Pinpoint the cell where the given text exists, returning its [X, Y] midpoint coordinate. 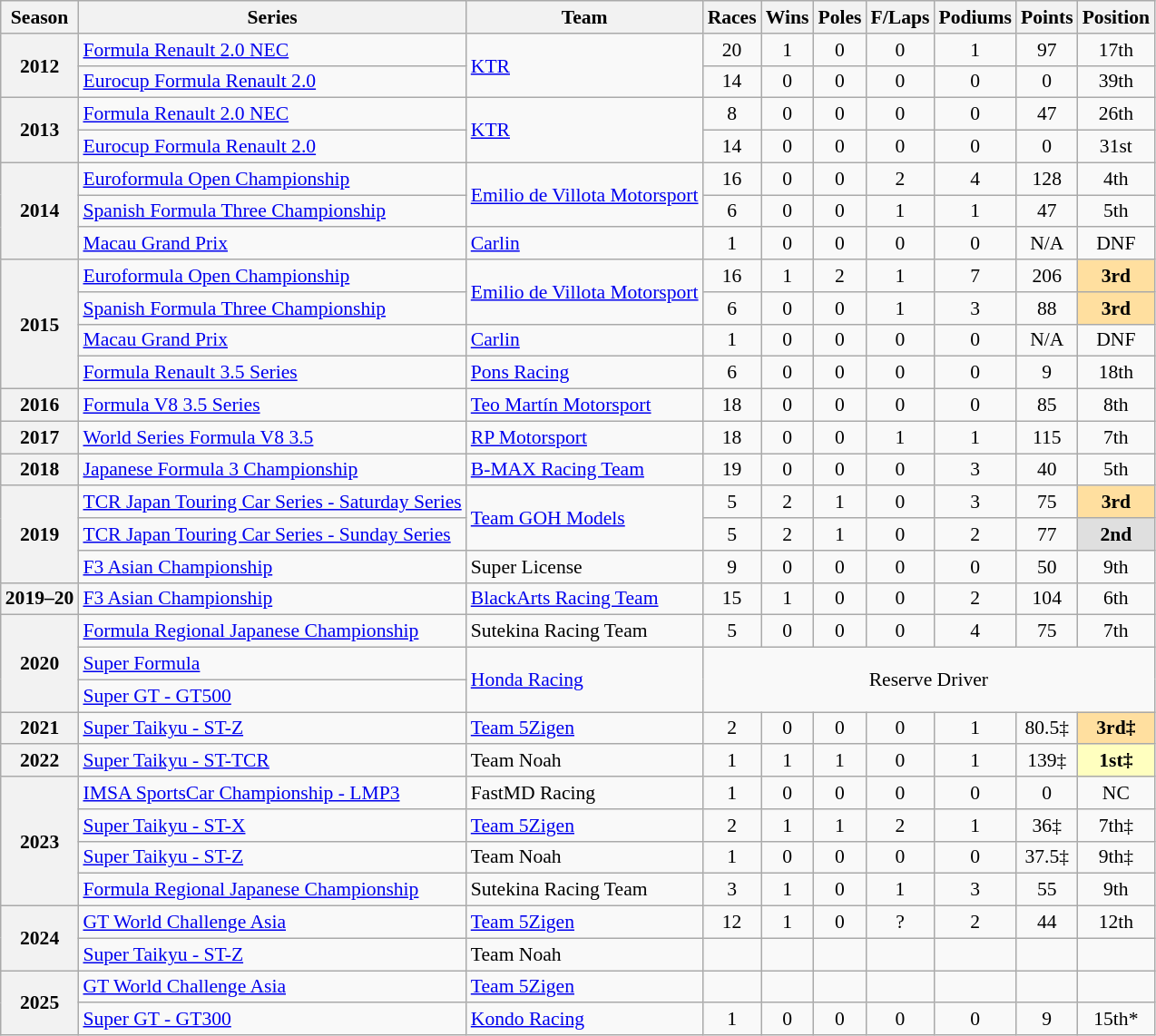
? [900, 923]
Poles [839, 17]
40 [1047, 470]
97 [1047, 50]
Points [1047, 17]
44 [1047, 923]
104 [1047, 599]
7 [975, 276]
50 [1047, 567]
6th [1116, 599]
2021 [40, 728]
26th [1116, 114]
NC [1116, 793]
B-MAX Racing Team [584, 470]
Honda Racing [584, 680]
55 [1047, 890]
4th [1116, 179]
Races [732, 17]
2016 [40, 406]
2019 [40, 535]
115 [1047, 437]
20 [732, 50]
Super Formula [272, 664]
2022 [40, 761]
FastMD Racing [584, 793]
77 [1047, 534]
18th [1116, 373]
2015 [40, 324]
2024 [40, 938]
8 [732, 114]
2nd [1116, 534]
2019–20 [40, 599]
Formula Renault 3.5 Series [272, 373]
88 [1047, 308]
Series [272, 17]
TCR Japan Touring Car Series - Sunday Series [272, 534]
8th [1116, 406]
Super Taikyu - ST-TCR [272, 761]
Team GOH Models [584, 519]
Reserve Driver [929, 680]
2025 [40, 1003]
3rd‡ [1116, 728]
Position [1116, 17]
15th* [1116, 1020]
RP Motorsport [584, 437]
Super Taikyu - ST-X [272, 826]
128 [1047, 179]
2012 [40, 65]
2014 [40, 210]
Teo Martín Motorsport [584, 406]
2023 [40, 841]
Team [584, 17]
17th [1116, 50]
Podiums [975, 17]
Kondo Racing [584, 1020]
206 [1047, 276]
2018 [40, 470]
139‡ [1047, 761]
12th [1116, 923]
7th‡ [1116, 826]
15 [732, 599]
IMSA SportsCar Championship - LMP3 [272, 793]
2013 [40, 131]
F/Laps [900, 17]
BlackArts Racing Team [584, 599]
1st‡ [1116, 761]
31st [1116, 147]
Formula V8 3.5 Series [272, 406]
World Series Formula V8 3.5 [272, 437]
85 [1047, 406]
12 [732, 923]
2017 [40, 437]
2020 [40, 664]
37.5‡ [1047, 857]
TCR Japan Touring Car Series - Saturday Series [272, 503]
Super License [584, 567]
Pons Racing [584, 373]
Super GT - GT500 [272, 696]
Japanese Formula 3 Championship [272, 470]
9th‡ [1116, 857]
39th [1116, 82]
36‡ [1047, 826]
Wins [788, 17]
Season [40, 17]
19 [732, 470]
Super GT - GT300 [272, 1020]
80.5‡ [1047, 728]
